Capture the cell that displays the provided text and extract its [X, Y] central coordinate. 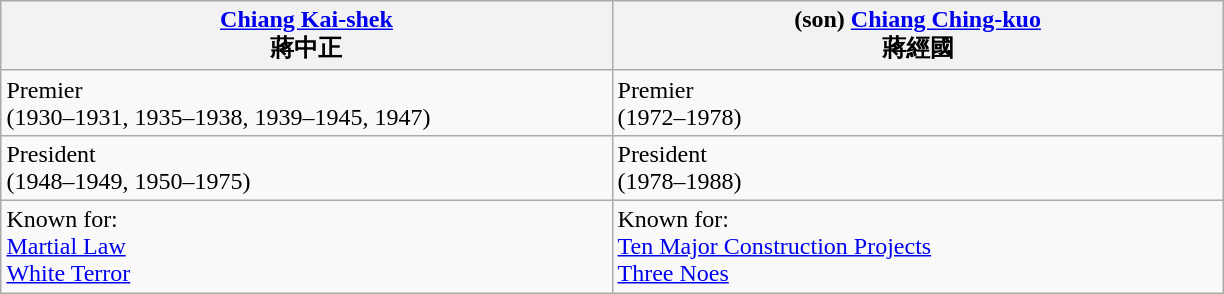
Premier(1930–1931, 1935–1938, 1939–1945, 1947) [306, 102]
(son) Chiang Ching-kuo蔣經國 [918, 36]
President(1978–1988) [918, 168]
Chiang Kai-shek蔣中正 [306, 36]
Known for:Ten Major Construction ProjectsThree Noes [918, 246]
Known for:Martial LawWhite Terror [306, 246]
Premier(1972–1978) [918, 102]
President(1948–1949, 1950–1975) [306, 168]
